Capture the cell that displays the provided text and extract its [x, y] central coordinate. 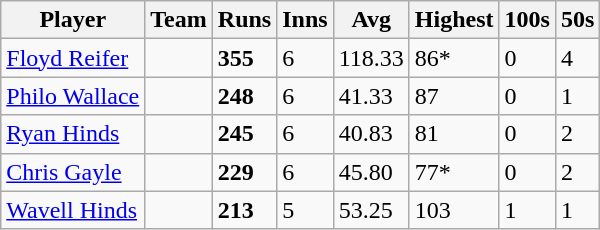
213 [244, 210]
40.83 [371, 134]
248 [244, 96]
245 [244, 134]
118.33 [371, 58]
50s [577, 20]
5 [305, 210]
87 [454, 96]
Ryan Hinds [73, 134]
Player [73, 20]
Highest [454, 20]
100s [527, 20]
41.33 [371, 96]
Avg [371, 20]
53.25 [371, 210]
Wavell Hinds [73, 210]
Philo Wallace [73, 96]
229 [244, 172]
355 [244, 58]
Inns [305, 20]
45.80 [371, 172]
Runs [244, 20]
81 [454, 134]
Floyd Reifer [73, 58]
77* [454, 172]
4 [577, 58]
86* [454, 58]
103 [454, 210]
Chris Gayle [73, 172]
Team [179, 20]
